For the text-containing cell, return its midpoint in [X, Y] coordinate format. 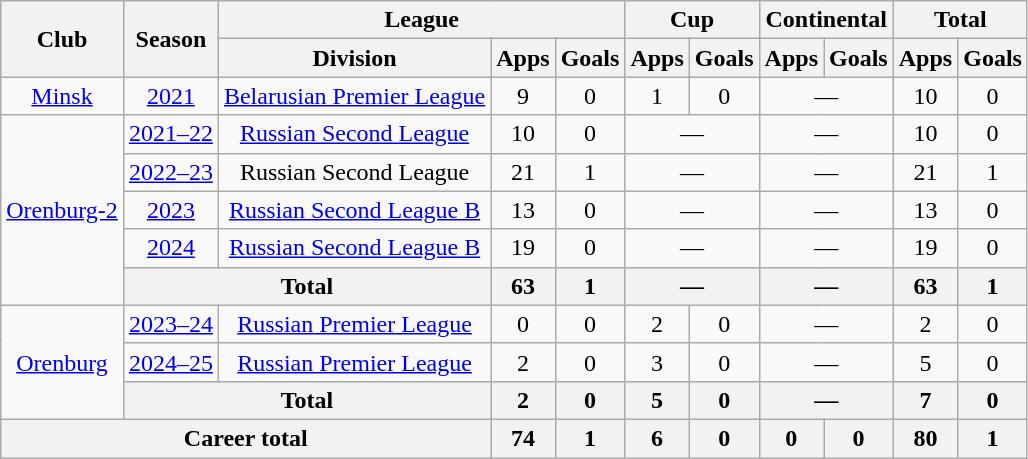
Orenburg [62, 362]
7 [925, 400]
3 [657, 362]
Season [170, 39]
Minsk [62, 96]
2021 [170, 96]
Orenburg-2 [62, 210]
2022–23 [170, 172]
2024 [170, 248]
Division [354, 58]
Career total [246, 438]
Continental [826, 20]
2021–22 [170, 134]
2023–24 [170, 324]
80 [925, 438]
9 [523, 96]
2023 [170, 210]
Club [62, 39]
League [421, 20]
74 [523, 438]
2024–25 [170, 362]
6 [657, 438]
Cup [692, 20]
Belarusian Premier League [354, 96]
